Detect which cell encompasses the target text, then output its (x, y) center coordinate. 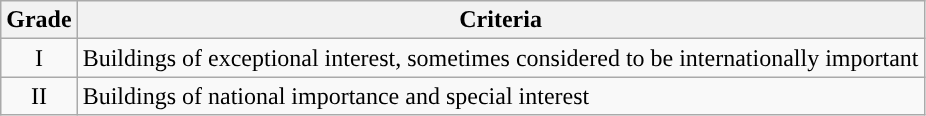
Buildings of exceptional interest, sometimes considered to be internationally important (500, 58)
Buildings of national importance and special interest (500, 96)
II (39, 96)
I (39, 58)
Criteria (500, 20)
Grade (39, 20)
